Return the [X, Y] coordinate for the center point of the cell that contains the specified text.  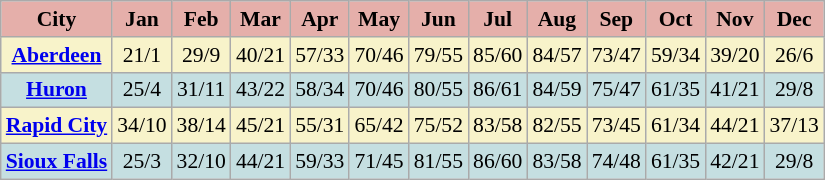
75/47 [616, 90]
42/21 [734, 162]
39/20 [734, 55]
58/34 [320, 90]
34/10 [142, 126]
Jul [498, 19]
45/21 [260, 126]
Jun [438, 19]
43/22 [260, 90]
84/59 [556, 90]
25/3 [142, 162]
38/14 [202, 126]
Sep [616, 19]
85/60 [498, 55]
57/33 [320, 55]
Huron [56, 90]
40/21 [260, 55]
Sioux Falls [56, 162]
29/9 [202, 55]
Jan [142, 19]
May [378, 19]
81/55 [438, 162]
Dec [794, 19]
Oct [676, 19]
84/57 [556, 55]
26/6 [794, 55]
Apr [320, 19]
61/34 [676, 126]
86/60 [498, 162]
Rapid City [56, 126]
80/55 [438, 90]
32/10 [202, 162]
Nov [734, 19]
25/4 [142, 90]
Mar [260, 19]
73/45 [616, 126]
75/52 [438, 126]
21/1 [142, 55]
Feb [202, 19]
59/33 [320, 162]
Aug [556, 19]
82/55 [556, 126]
73/47 [616, 55]
Aberdeen [56, 55]
79/55 [438, 55]
City [56, 19]
41/21 [734, 90]
59/34 [676, 55]
71/45 [378, 162]
86/61 [498, 90]
31/11 [202, 90]
74/48 [616, 162]
55/31 [320, 126]
37/13 [794, 126]
65/42 [378, 126]
